Search for the cell housing the specified text and yield its [X, Y] center coordinate. 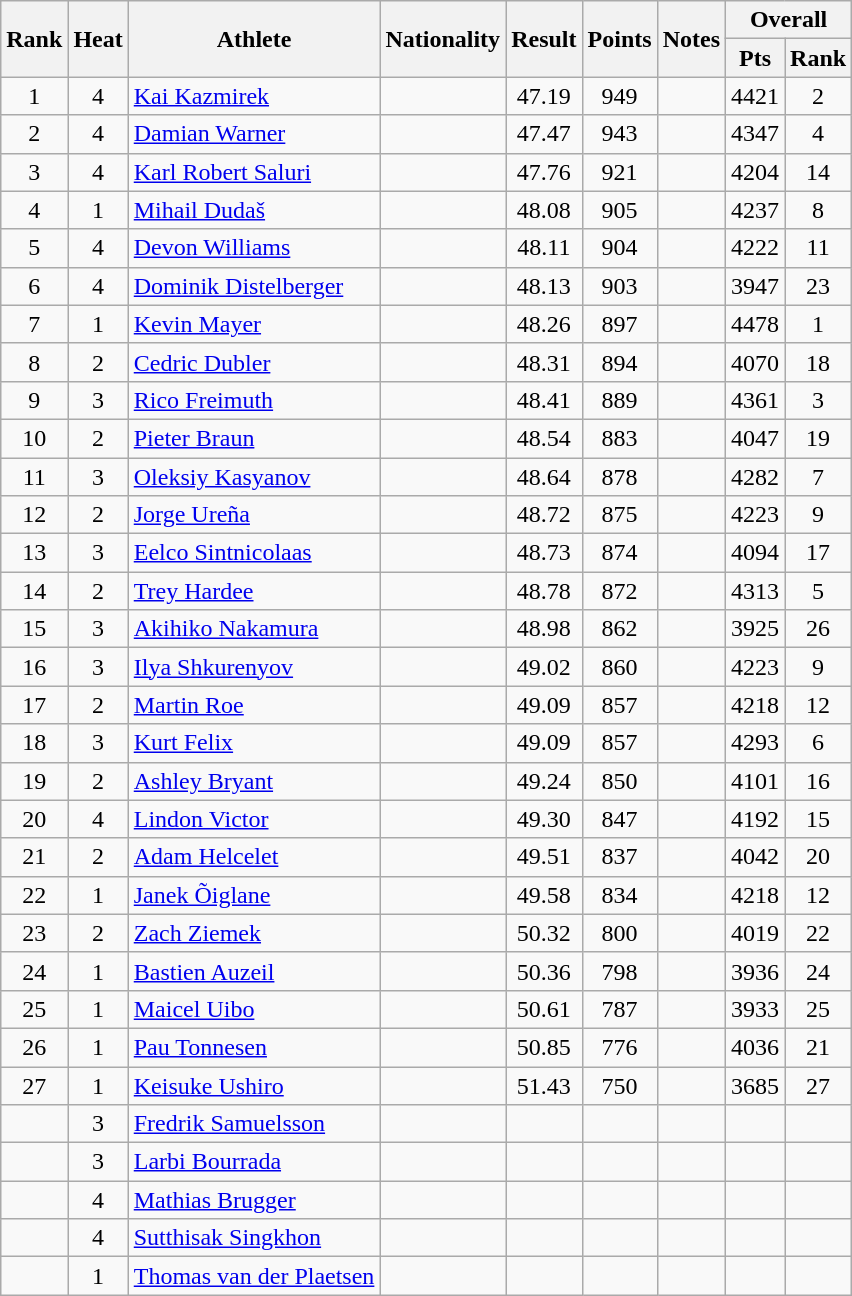
47.19 [544, 96]
4036 [756, 1047]
Bastien Auzeil [254, 971]
837 [620, 857]
10 [34, 438]
49.24 [544, 781]
Eelco Sintnicolaas [254, 553]
4282 [756, 477]
48.41 [544, 400]
4042 [756, 857]
872 [620, 591]
800 [620, 933]
3925 [756, 629]
904 [620, 248]
51.43 [544, 1085]
48.54 [544, 438]
4070 [756, 362]
905 [620, 210]
50.32 [544, 933]
Janek Õiglane [254, 895]
Zach Ziemek [254, 933]
Kurt Felix [254, 743]
949 [620, 96]
13 [34, 553]
Trey Hardee [254, 591]
49.02 [544, 667]
50.85 [544, 1047]
Heat [98, 39]
3947 [756, 286]
Akihiko Nakamura [254, 629]
875 [620, 515]
903 [620, 286]
750 [620, 1085]
Notes [691, 39]
Thomas van der Plaetsen [254, 1276]
4192 [756, 819]
Sutthisak Singkhon [254, 1238]
787 [620, 1009]
4478 [756, 324]
Kevin Mayer [254, 324]
4347 [756, 134]
850 [620, 781]
Nationality [443, 39]
4094 [756, 553]
943 [620, 134]
49.51 [544, 857]
Keisuke Ushiro [254, 1085]
847 [620, 819]
49.58 [544, 895]
3685 [756, 1085]
776 [620, 1047]
4019 [756, 933]
4204 [756, 172]
921 [620, 172]
50.61 [544, 1009]
4237 [756, 210]
4101 [756, 781]
Athlete [254, 39]
883 [620, 438]
897 [620, 324]
862 [620, 629]
3936 [756, 971]
Karl Robert Saluri [254, 172]
4361 [756, 400]
48.31 [544, 362]
Ilya Shkurenyov [254, 667]
Pieter Braun [254, 438]
48.73 [544, 553]
4293 [756, 743]
Larbi Bourrada [254, 1162]
Overall [789, 20]
Kai Kazmirek [254, 96]
Pts [756, 58]
4222 [756, 248]
Cedric Dubler [254, 362]
48.64 [544, 477]
Ashley Bryant [254, 781]
Pau Tonnesen [254, 1047]
Result [544, 39]
4047 [756, 438]
894 [620, 362]
4313 [756, 591]
49.30 [544, 819]
Dominik Distelberger [254, 286]
874 [620, 553]
48.72 [544, 515]
50.36 [544, 971]
834 [620, 895]
4421 [756, 96]
48.13 [544, 286]
3933 [756, 1009]
48.11 [544, 248]
48.78 [544, 591]
Oleksiy Kasyanov [254, 477]
Mathias Brugger [254, 1200]
48.26 [544, 324]
798 [620, 971]
Mihail Dudaš [254, 210]
Martin Roe [254, 705]
Jorge Ureña [254, 515]
889 [620, 400]
Points [620, 39]
Lindon Victor [254, 819]
Adam Helcelet [254, 857]
48.08 [544, 210]
Maicel Uibo [254, 1009]
Devon Williams [254, 248]
Rico Freimuth [254, 400]
878 [620, 477]
48.98 [544, 629]
47.76 [544, 172]
47.47 [544, 134]
Damian Warner [254, 134]
860 [620, 667]
Fredrik Samuelsson [254, 1124]
